Provide the (x, y) coordinate of the cell's center where the given text is located.  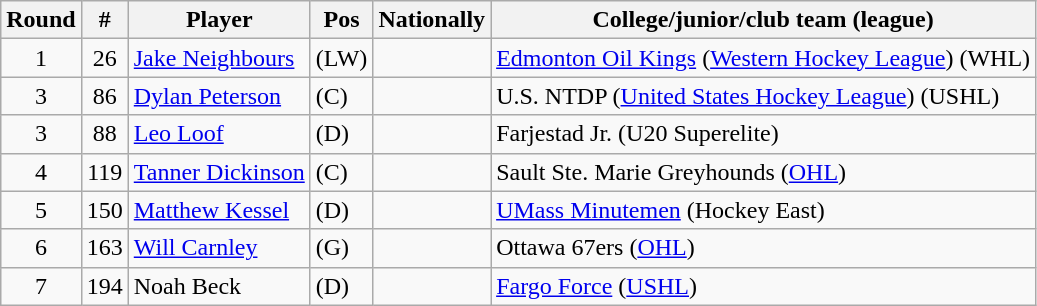
Pos (342, 20)
# (104, 20)
86 (104, 96)
Nationally (432, 20)
88 (104, 134)
Ottawa 67ers (OHL) (764, 248)
UMass Minutemen (Hockey East) (764, 210)
Round (41, 20)
College/junior/club team (league) (764, 20)
U.S. NTDP (United States Hockey League) (USHL) (764, 96)
150 (104, 210)
Matthew Kessel (219, 210)
Edmonton Oil Kings (Western Hockey League) (WHL) (764, 58)
Noah Beck (219, 286)
(LW) (342, 58)
1 (41, 58)
Dylan Peterson (219, 96)
119 (104, 172)
Fargo Force (USHL) (764, 286)
Farjestad Jr. (U20 Superelite) (764, 134)
4 (41, 172)
26 (104, 58)
5 (41, 210)
7 (41, 286)
Player (219, 20)
Sault Ste. Marie Greyhounds (OHL) (764, 172)
(G) (342, 248)
Leo Loof (219, 134)
Jake Neighbours (219, 58)
163 (104, 248)
Tanner Dickinson (219, 172)
194 (104, 286)
Will Carnley (219, 248)
6 (41, 248)
